Provide the [x, y] coordinate of the cell's center where the given text is located.  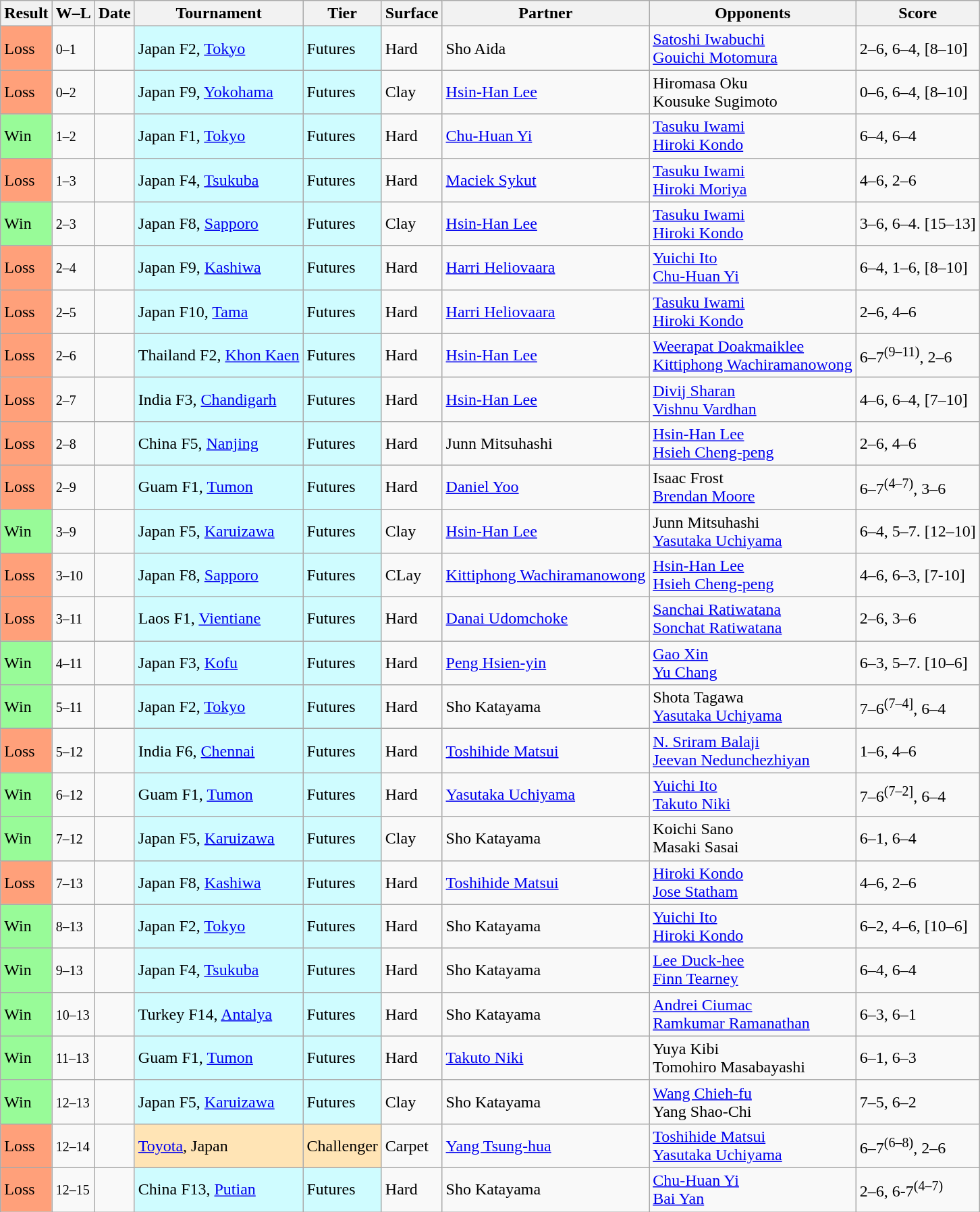
0–2 [73, 92]
2–5 [73, 312]
Result [26, 13]
Partner [545, 13]
Turkey F14, Antalya [219, 1014]
3–11 [73, 619]
Danai Udomchoke [545, 619]
12–13 [73, 1101]
6–1, 6–3 [918, 1058]
China F13, Putian [219, 1189]
N. Sriram Balaji Jeevan Nedunchezhiyan [753, 750]
2–3 [73, 224]
12–14 [73, 1146]
Laos F1, Vientiane [219, 619]
Peng Hsien-yin [545, 663]
Wang Chieh-fu Yang Shao-Chi [753, 1101]
1–3 [73, 180]
3–10 [73, 575]
11–13 [73, 1058]
Shota Tagawa Yasutaka Uchiyama [753, 707]
6–4, 5–7. [12–10] [918, 530]
Hiroki Kondo Jose Statham [753, 883]
Surface [412, 13]
Toyota, Japan [219, 1146]
Yuichi Ito Chu-Huan Yi [753, 267]
7–12 [73, 838]
0–1 [73, 49]
CLay [412, 575]
6–12 [73, 795]
Japan F9, Yokohama [219, 92]
Yuichi Ito Takuto Niki [753, 795]
Yuichi Ito Hiroki Kondo [753, 926]
Junn Mitsuhashi Yasutaka Uchiyama [753, 530]
9–13 [73, 970]
6–3, 6–1 [918, 1014]
Tasuku Iwami Hiroki Moriya [753, 180]
Tournament [219, 13]
Sho Aida [545, 49]
2–4 [73, 267]
3–6, 6–4. [15–13] [918, 224]
5–11 [73, 707]
1–6, 4–6 [918, 750]
Japan F3, Kofu [219, 663]
Yuya Kibi Tomohiro Masabayashi [753, 1058]
6–7(6–8), 2–6 [918, 1146]
4–11 [73, 663]
8–13 [73, 926]
10–13 [73, 1014]
2–7 [73, 400]
Chu-Huan Yi Bai Yan [753, 1189]
Carpet [412, 1146]
2–8 [73, 443]
Thailand F2, Khon Kaen [219, 355]
12–15 [73, 1189]
Chu-Huan Yi [545, 136]
India F3, Chandigarh [219, 400]
6–7(4–7), 3–6 [918, 487]
1–2 [73, 136]
6–7(9–11), 2–6 [918, 355]
Daniel Yoo [545, 487]
Opponents [753, 13]
Challenger [342, 1146]
2–9 [73, 487]
Hiromasa Oku Kousuke Sugimoto [753, 92]
6–3, 5–7. [10–6] [918, 663]
China F5, Nanjing [219, 443]
Junn Mitsuhashi [545, 443]
Japan F10, Tama [219, 312]
7–6(7–2], 6–4 [918, 795]
Japan F1, Tokyo [219, 136]
Date [115, 13]
Divij Sharan Vishnu Vardhan [753, 400]
2–6, 3–6 [918, 619]
Gao Xin Yu Chang [753, 663]
Weerapat Doakmaiklee Kittiphong Wachiramanowong [753, 355]
W–L [73, 13]
7–6(7–4], 6–4 [918, 707]
Isaac Frost Brendan Moore [753, 487]
4–6, 6–3, [7-10] [918, 575]
Yang Tsung-hua [545, 1146]
0–6, 6–4, [8–10] [918, 92]
2–6, 6-7(4–7) [918, 1189]
2–6 [73, 355]
7–13 [73, 883]
6–2, 4–6, [10–6] [918, 926]
6–1, 6–4 [918, 838]
3–9 [73, 530]
Andrei Ciumac Ramkumar Ramanathan [753, 1014]
Kittiphong Wachiramanowong [545, 575]
Koichi Sano Masaki Sasai [753, 838]
Maciek Sykut [545, 180]
Takuto Niki [545, 1058]
Tier [342, 13]
5–12 [73, 750]
Sanchai Ratiwatana Sonchat Ratiwatana [753, 619]
4–6, 6–4, [7–10] [918, 400]
Yasutaka Uchiyama [545, 795]
Lee Duck-hee Finn Tearney [753, 970]
India F6, Chennai [219, 750]
Japan F8, Kashiwa [219, 883]
6–4, 1–6, [8–10] [918, 267]
Score [918, 13]
2–6, 6–4, [8–10] [918, 49]
7–5, 6–2 [918, 1101]
Japan F9, Kashiwa [219, 267]
Satoshi Iwabuchi Gouichi Motomura [753, 49]
Toshihide Matsui Yasutaka Uchiyama [753, 1146]
